Locate the cell with the specified text and output its [x, y] center coordinate. 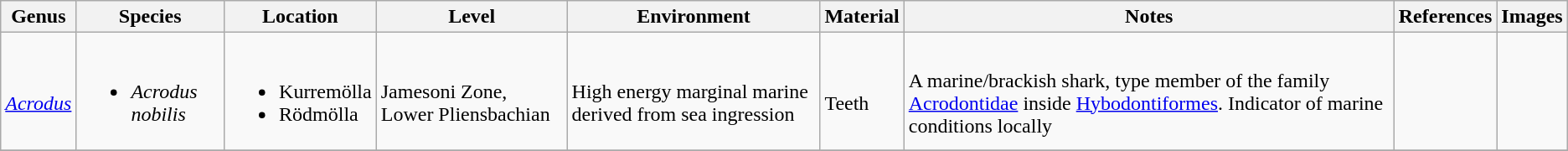
Acrodus nobilis [151, 91]
KurremöllaRödmölla [301, 91]
Teeth [862, 91]
Notes [1149, 17]
References [1446, 17]
Environment [694, 17]
High energy marginal marine derived from sea ingression [694, 91]
Species [151, 17]
Material [862, 17]
Genus [39, 17]
A marine/brackish shark, type member of the family Acrodontidae inside Hybodontiformes. Indicator of marine conditions locally [1149, 91]
Location [301, 17]
Acrodus [39, 91]
Images [1532, 17]
Jamesoni Zone, Lower Pliensbachian [472, 91]
Level [472, 17]
